Capture the cell that displays the provided text and extract its (x, y) central coordinate. 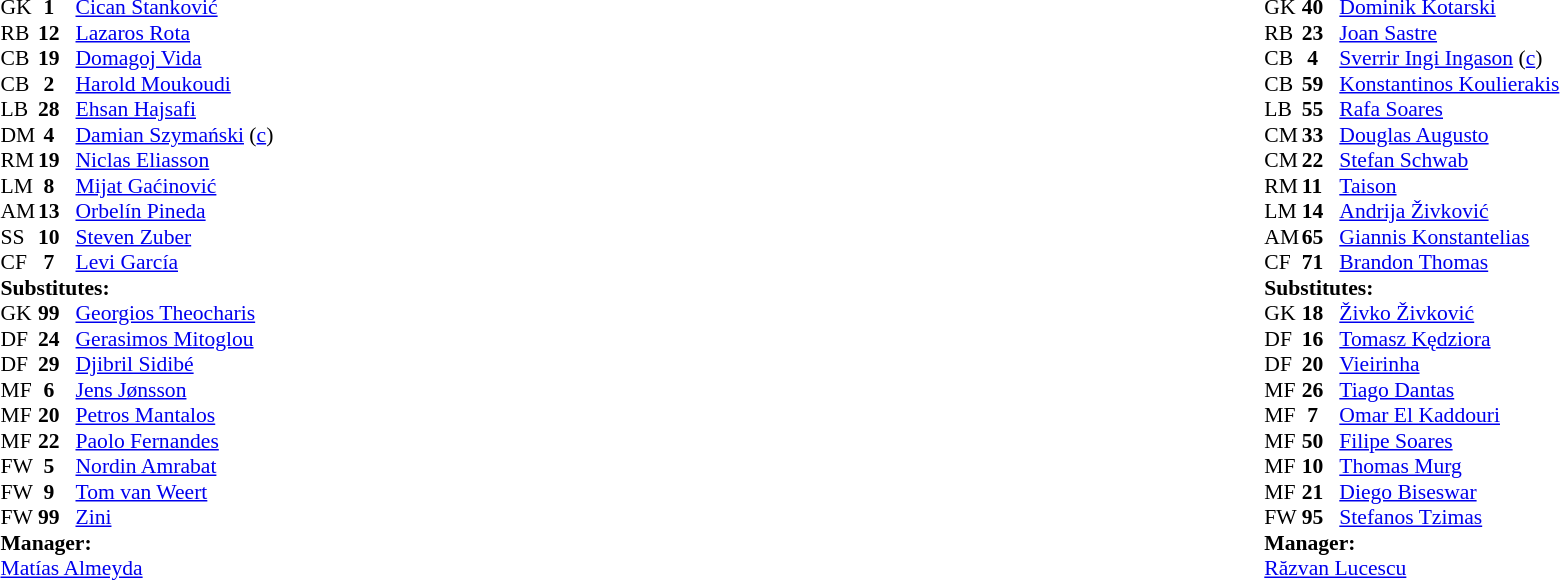
Vieirinha (1449, 365)
Omar El Kaddouri (1449, 415)
16 (1321, 339)
Paolo Fernandes (175, 441)
Damian Szymański (c) (175, 135)
Konstantinos Koulierakis (1449, 84)
Giannis Konstantelias (1449, 237)
29 (57, 365)
11 (1321, 186)
Georgios Theocharis (175, 313)
59 (1321, 84)
Douglas Augusto (1449, 135)
Tiago Dantas (1449, 390)
Petros Mantalos (175, 415)
28 (57, 109)
95 (1321, 517)
55 (1321, 109)
50 (1321, 441)
Zini (175, 517)
24 (57, 339)
2 (57, 84)
65 (1321, 237)
12 (57, 33)
Joan Sastre (1449, 33)
Stefan Schwab (1449, 161)
Steven Zuber (175, 237)
Andrija Živković (1449, 211)
8 (57, 186)
Orbelín Pineda (175, 211)
Živko Živković (1449, 313)
Tomasz Kędziora (1449, 339)
Manager: (139, 543)
18 (1321, 313)
Niclas Eliasson (175, 161)
Jens Jønsson (175, 390)
Filipe Soares (1449, 441)
26 (1321, 390)
Levi García (175, 263)
Stefanos Tzimas (1449, 517)
23 (1321, 33)
Rafa Soares (1449, 109)
6 (57, 390)
5 (57, 467)
14 (1321, 211)
SS (19, 237)
Tom van Weert (175, 492)
ΜF (19, 415)
Taison (1449, 186)
Mijat Gaćinović (175, 186)
Sverrir Ingi Ingason (c) (1449, 59)
Brandon Thomas (1449, 263)
Diego Biseswar (1449, 492)
21 (1321, 492)
Nordin Amrabat (175, 467)
Domagoj Vida (175, 59)
Substitutes: (139, 288)
13 (57, 211)
9 (57, 492)
Djibril Sidibé (175, 365)
Ehsan Hajsafi (175, 109)
33 (1321, 135)
Harold Moukoudi (175, 84)
Lazaros Rota (175, 33)
Gerasimos Mitoglou (175, 339)
71 (1321, 263)
Thomas Murg (1449, 467)
DM (19, 135)
